Identify which cell holds the provided text, then report its (x, y) central coordinate. 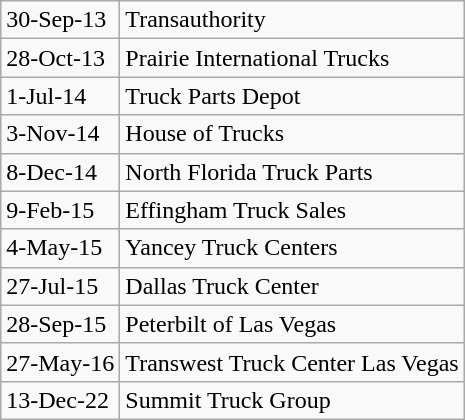
North Florida Truck Parts (292, 172)
Yancey Truck Centers (292, 248)
Truck Parts Depot (292, 96)
Effingham Truck Sales (292, 210)
Dallas Truck Center (292, 286)
Peterbilt of Las Vegas (292, 324)
13-Dec-22 (60, 400)
1-Jul-14 (60, 96)
8-Dec-14 (60, 172)
30-Sep-13 (60, 20)
28-Sep-15 (60, 324)
Transauthority (292, 20)
27-May-16 (60, 362)
9-Feb-15 (60, 210)
27-Jul-15 (60, 286)
Prairie International Trucks (292, 58)
28-Oct-13 (60, 58)
Summit Truck Group (292, 400)
4-May-15 (60, 248)
House of Trucks (292, 134)
Transwest Truck Center Las Vegas (292, 362)
3-Nov-14 (60, 134)
